Identify which cell holds the provided text, then report its (X, Y) central coordinate. 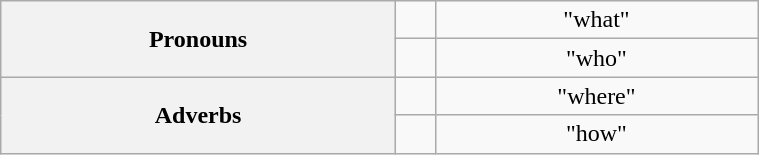
"what" (596, 20)
Adverbs (198, 115)
"who" (596, 58)
"how" (596, 134)
"where" (596, 96)
Pronouns (198, 39)
